Return the [X, Y] coordinate for the center point of the cell that contains the specified text.  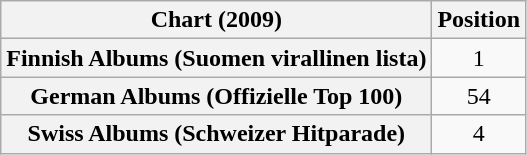
54 [479, 96]
Position [479, 20]
1 [479, 58]
Chart (2009) [216, 20]
Finnish Albums (Suomen virallinen lista) [216, 58]
4 [479, 134]
Swiss Albums (Schweizer Hitparade) [216, 134]
German Albums (Offizielle Top 100) [216, 96]
